Scan for the cell matching the given text and deliver its [x, y] coordinate at center. 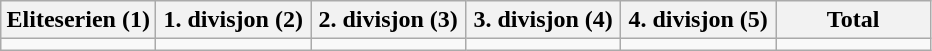
2. divisjon (3) [388, 20]
3. divisjon (4) [544, 20]
Total [854, 20]
Eliteserien (1) [78, 20]
4. divisjon (5) [698, 20]
1. divisjon (2) [234, 20]
